Return [X, Y] of the center of cell containing provided text 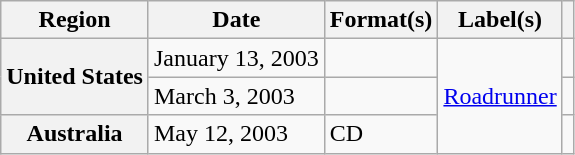
Date [236, 20]
Region [75, 20]
May 12, 2003 [236, 134]
Format(s) [381, 20]
CD [381, 134]
Australia [75, 134]
United States [75, 77]
Label(s) [500, 20]
January 13, 2003 [236, 58]
Roadrunner [500, 96]
March 3, 2003 [236, 96]
